Scan for the cell matching the given text and deliver its (X, Y) coordinate at center. 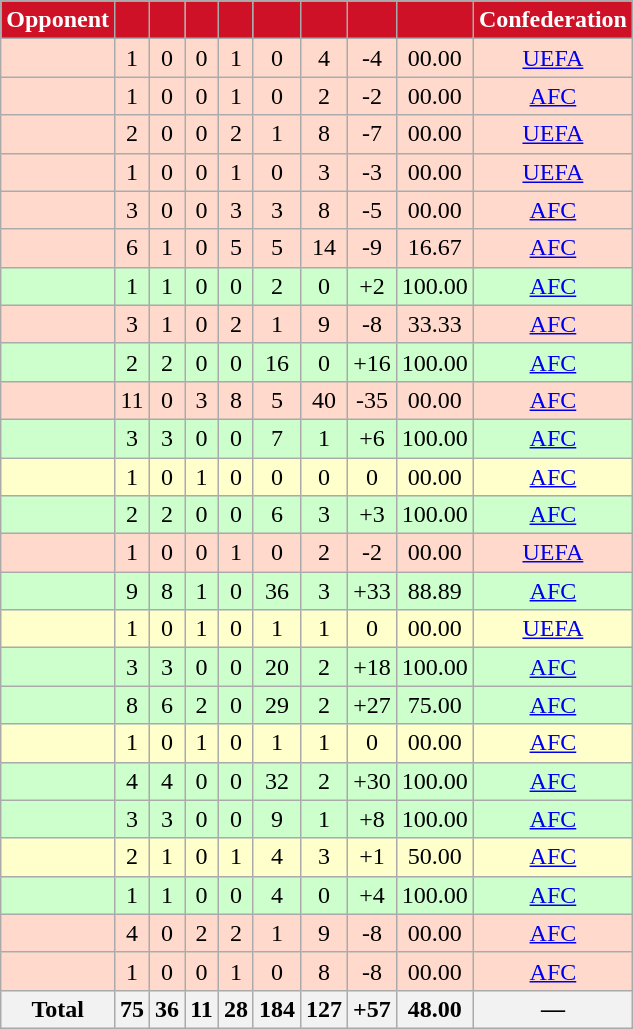
127 (324, 1009)
— (552, 1009)
-5 (372, 210)
28 (236, 1009)
Confederation (552, 20)
-7 (372, 134)
40 (324, 400)
+8 (372, 819)
32 (276, 781)
48.00 (434, 1009)
Opponent (58, 20)
+18 (372, 667)
7 (276, 438)
+33 (372, 591)
14 (324, 248)
29 (276, 705)
88.89 (434, 591)
-9 (372, 248)
+6 (372, 438)
-3 (372, 172)
-35 (372, 400)
+1 (372, 857)
+16 (372, 362)
16 (276, 362)
50.00 (434, 857)
+2 (372, 286)
16.67 (434, 248)
+4 (372, 895)
-4 (372, 58)
33.33 (434, 324)
Total (58, 1009)
+57 (372, 1009)
+3 (372, 515)
20 (276, 667)
75.00 (434, 705)
+27 (372, 705)
+30 (372, 781)
184 (276, 1009)
75 (132, 1009)
